Return the [X, Y] coordinate for the center point of the cell that contains the specified text.  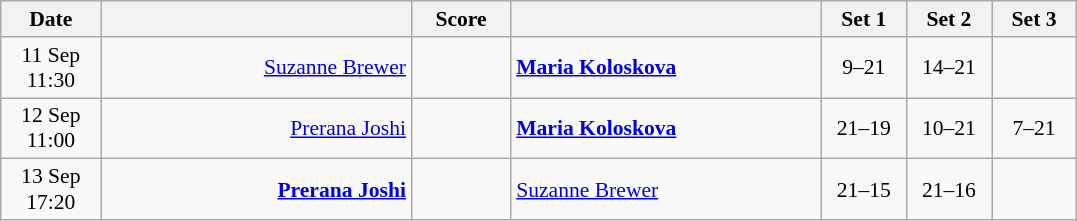
Set 2 [948, 19]
21–15 [864, 190]
Date [51, 19]
Score [461, 19]
12 Sep11:00 [51, 128]
10–21 [948, 128]
Set 1 [864, 19]
7–21 [1034, 128]
21–16 [948, 190]
Set 3 [1034, 19]
13 Sep17:20 [51, 190]
11 Sep11:30 [51, 68]
21–19 [864, 128]
9–21 [864, 68]
14–21 [948, 68]
